Pinpoint the cell where the given text exists, returning its (X, Y) midpoint coordinate. 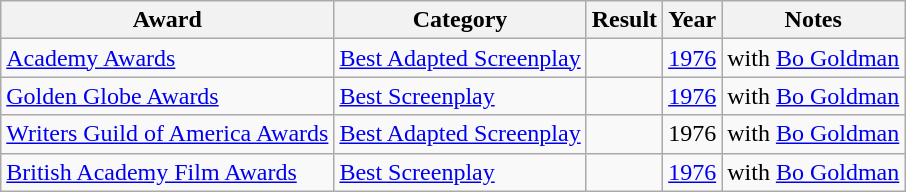
Writers Guild of America Awards (168, 134)
British Academy Film Awards (168, 172)
Award (168, 20)
Academy Awards (168, 58)
Notes (814, 20)
Result (624, 20)
Golden Globe Awards (168, 96)
Year (692, 20)
Category (460, 20)
